Find where the given text appears and provide that cell's center as (X, Y) coordinate. 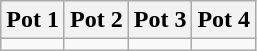
Pot 4 (224, 20)
Pot 2 (96, 20)
Pot 3 (160, 20)
Pot 1 (33, 20)
